Scan for the cell matching the given text and deliver its (X, Y) coordinate at center. 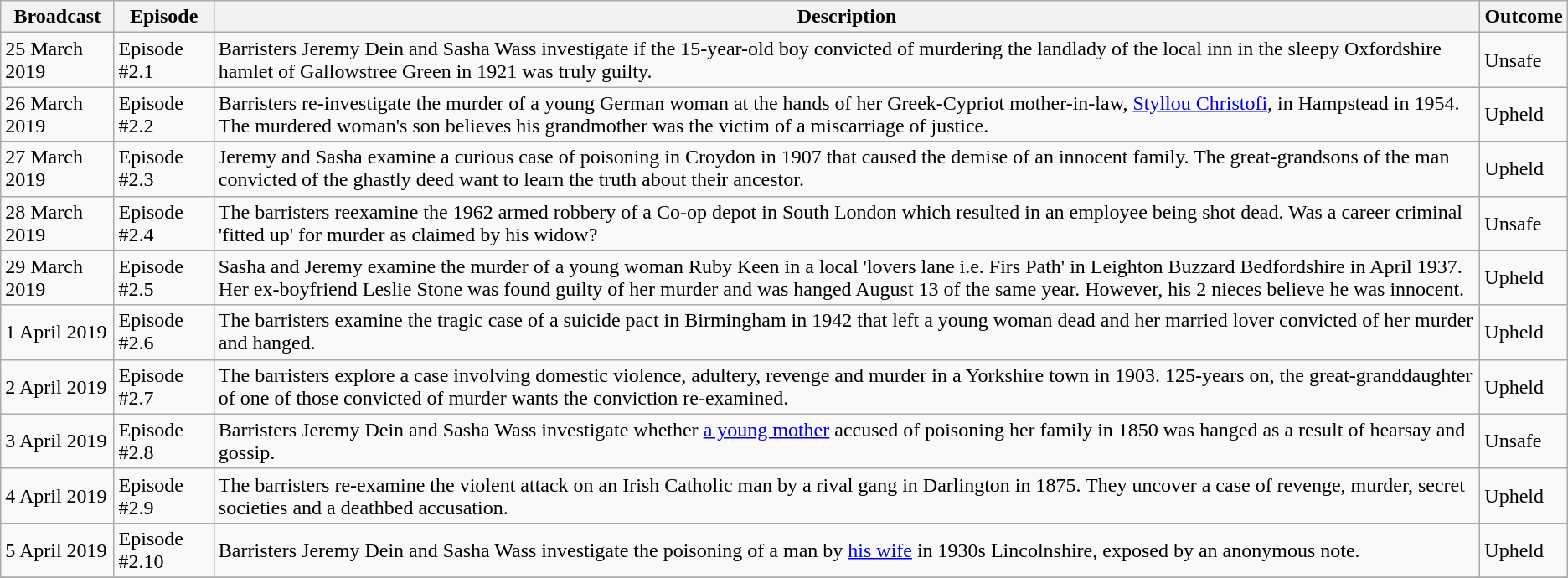
Episode #2.8 (164, 441)
3 April 2019 (57, 441)
Barristers Jeremy Dein and Sasha Wass investigate the poisoning of a man by his wife in 1930s Lincolnshire, exposed by an anonymous note. (847, 550)
Episode #2.2 (164, 114)
Episode #2.3 (164, 169)
Outcome (1524, 17)
Episode #2.9 (164, 496)
29 March 2019 (57, 278)
Episode #2.10 (164, 550)
5 April 2019 (57, 550)
Episode #2.5 (164, 278)
1 April 2019 (57, 332)
2 April 2019 (57, 387)
28 March 2019 (57, 223)
Episode #2.1 (164, 60)
Episode #2.7 (164, 387)
Episode #2.4 (164, 223)
4 April 2019 (57, 496)
Broadcast (57, 17)
27 March 2019 (57, 169)
Description (847, 17)
Episode (164, 17)
Episode #2.6 (164, 332)
26 March 2019 (57, 114)
25 March 2019 (57, 60)
